Scan for the cell matching the given text and deliver its (X, Y) coordinate at center. 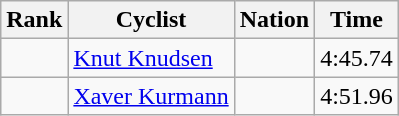
Xaver Kurmann (151, 96)
Nation (274, 20)
4:51.96 (357, 96)
4:45.74 (357, 58)
Time (357, 20)
Knut Knudsen (151, 58)
Cyclist (151, 20)
Rank (34, 20)
